Provide the [X, Y] coordinate of the cell's center where the given text is located.  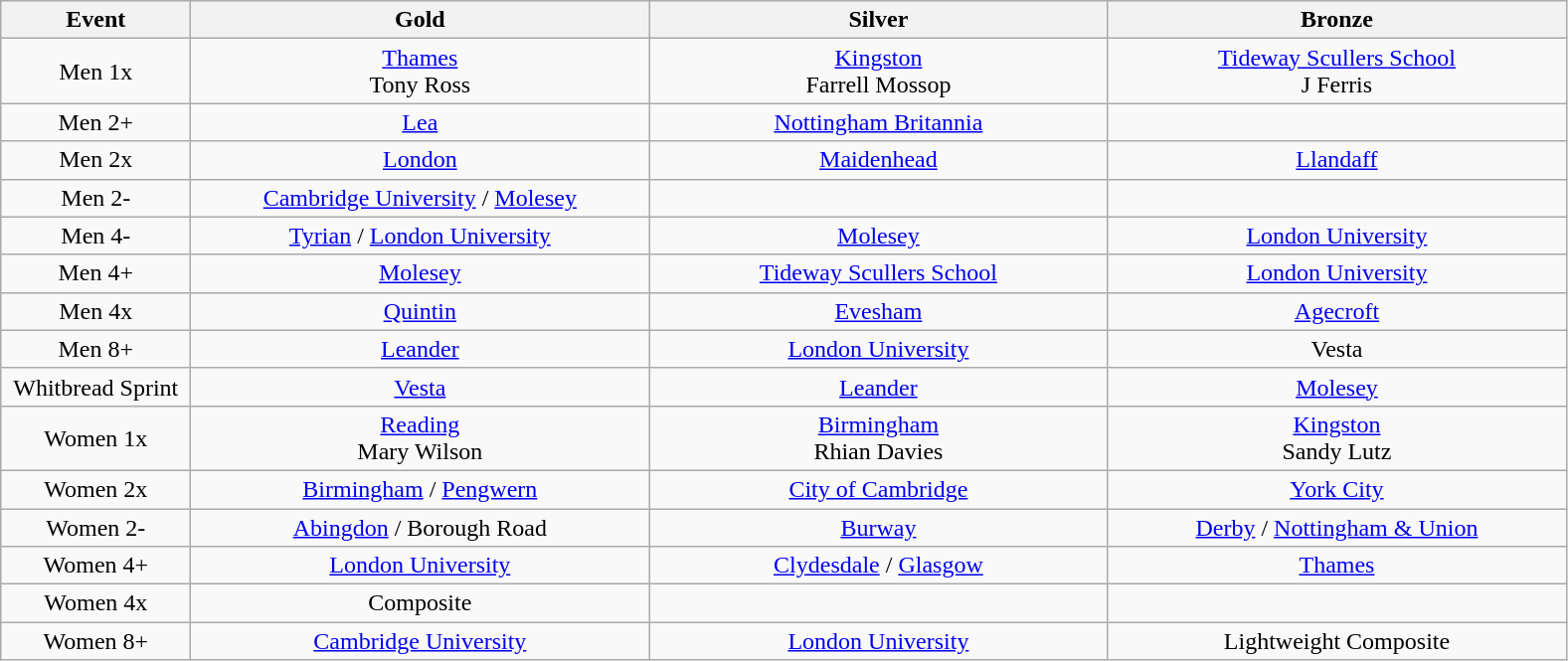
KingstonSandy Lutz [1336, 437]
Agecroft [1336, 311]
Gold [420, 20]
Event [95, 20]
Men 2+ [95, 122]
Whitbread Sprint [95, 387]
Women 4+ [95, 566]
Tyrian / London University [420, 236]
Nottingham Britannia [879, 122]
Cambridge University / Molesey [420, 198]
ThamesTony Ross [420, 72]
Women 1x [95, 437]
Evesham [879, 311]
Men 8+ [95, 349]
City of Cambridge [879, 489]
Birmingham / Pengwern [420, 489]
Tideway Scullers School J Ferris [1336, 72]
Women 2- [95, 528]
London [420, 160]
Maidenhead [879, 160]
Lea [420, 122]
Composite [420, 603]
BirminghamRhian Davies [879, 437]
ReadingMary Wilson [420, 437]
Cambridge University [420, 641]
York City [1336, 489]
Men 4x [95, 311]
Clydesdale / Glasgow [879, 566]
Derby / Nottingham & Union [1336, 528]
Men 4+ [95, 273]
Women 8+ [95, 641]
Women 4x [95, 603]
Men 1x [95, 72]
Thames [1336, 566]
Burway [879, 528]
Quintin [420, 311]
Abingdon / Borough Road [420, 528]
Lightweight Composite [1336, 641]
Women 2x [95, 489]
Men 4- [95, 236]
Bronze [1336, 20]
Men 2- [95, 198]
Tideway Scullers School [879, 273]
Silver [879, 20]
Men 2x [95, 160]
Llandaff [1336, 160]
KingstonFarrell Mossop [879, 72]
